For the text-containing cell, return its midpoint in [x, y] coordinate format. 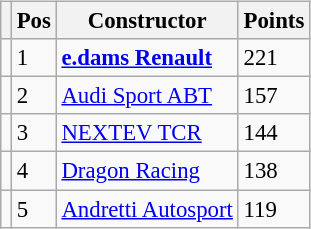
2 [34, 96]
Pos [34, 21]
157 [274, 96]
119 [274, 209]
Andretti Autosport [147, 209]
4 [34, 171]
1 [34, 58]
Audi Sport ABT [147, 96]
144 [274, 133]
e.dams Renault [147, 58]
Dragon Racing [147, 171]
221 [274, 58]
NEXTEV TCR [147, 133]
Points [274, 21]
3 [34, 133]
138 [274, 171]
Constructor [147, 21]
5 [34, 209]
